From the cell containing the given text, extract its center point as (X, Y) coordinate. 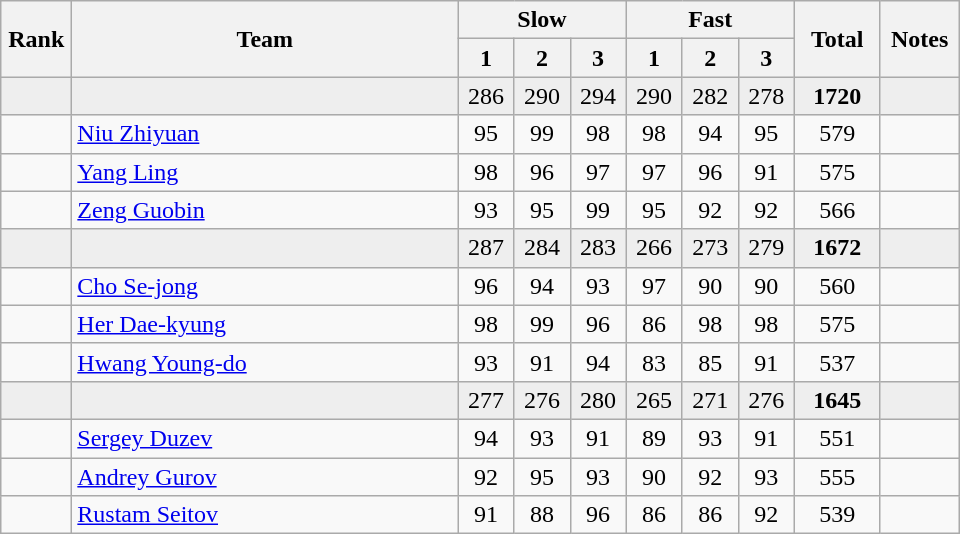
Andrey Gurov (265, 477)
1720 (837, 96)
278 (766, 96)
560 (837, 286)
551 (837, 438)
Sergey Duzev (265, 438)
1645 (837, 400)
Rank (36, 39)
287 (486, 248)
271 (710, 400)
89 (654, 438)
265 (654, 400)
294 (598, 96)
85 (710, 362)
284 (542, 248)
279 (766, 248)
Yang Ling (265, 172)
Her Dae-kyung (265, 324)
Notes (920, 39)
Hwang Young-do (265, 362)
566 (837, 210)
555 (837, 477)
Zeng Guobin (265, 210)
539 (837, 515)
266 (654, 248)
Total (837, 39)
277 (486, 400)
286 (486, 96)
Rustam Seitov (265, 515)
Team (265, 39)
1672 (837, 248)
537 (837, 362)
83 (654, 362)
88 (542, 515)
Niu Zhiyuan (265, 134)
273 (710, 248)
Cho Se-jong (265, 286)
Fast (710, 20)
Slow (542, 20)
282 (710, 96)
579 (837, 134)
280 (598, 400)
283 (598, 248)
